Provide the [X, Y] coordinate of the cell's center where the given text is located.  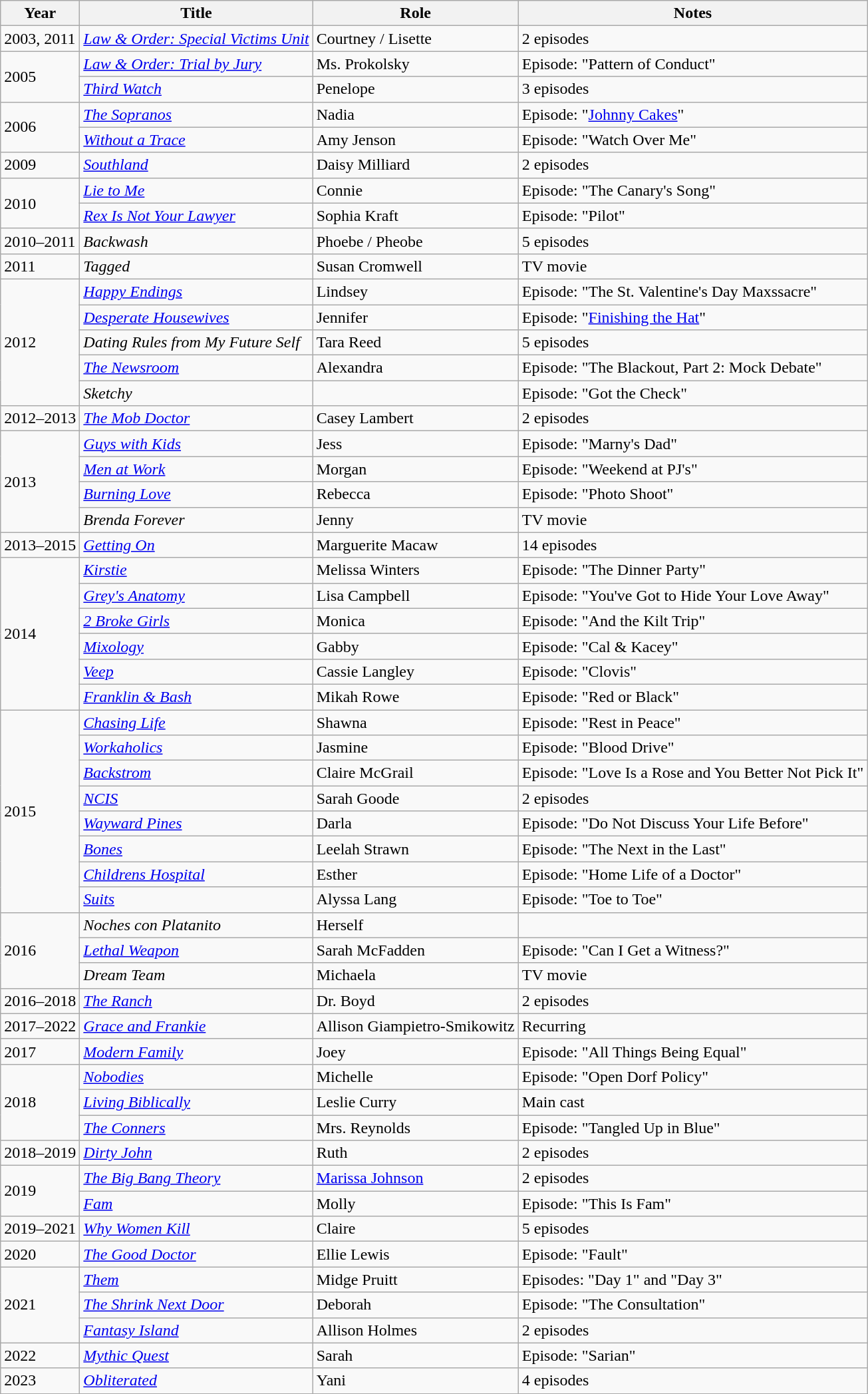
Casey Lambert [415, 419]
Rebecca [415, 494]
Gabby [415, 646]
2015 [40, 810]
Jennifer [415, 317]
Recurring [693, 1026]
Nadia [415, 114]
Mixology [196, 646]
Lethal Weapon [196, 950]
Ms. Prokolsky [415, 64]
Desperate Housewives [196, 317]
Esther [415, 874]
Tara Reed [415, 343]
Backstrom [196, 773]
Episode: "Red or Black" [693, 697]
Rex Is Not Your Lawyer [196, 216]
Marguerite Macaw [415, 545]
Alyssa Lang [415, 900]
Lindsey [415, 291]
Susan Cromwell [415, 266]
Sarah McFadden [415, 950]
Episode: "All Things Being Equal" [693, 1051]
Connie [415, 190]
Herself [415, 925]
2 Broke Girls [196, 621]
Episode: "Pilot" [693, 216]
Leelah Strawn [415, 849]
Claire McGrail [415, 773]
Sophia Kraft [415, 216]
2009 [40, 165]
Monica [415, 621]
Michaela [415, 975]
Episode: "The Canary's Song" [693, 190]
Episode: "Blood Drive" [693, 748]
Courtney / Lisette [415, 39]
Dirty John [196, 1153]
14 episodes [693, 545]
Darla [415, 824]
2011 [40, 266]
Claire [415, 1229]
2016–2018 [40, 1001]
Noches con Platanito [196, 925]
Tagged [196, 266]
Episode: "The Dinner Party" [693, 570]
Living Biblically [196, 1102]
Episode: "Toe to Toe" [693, 900]
Ellie Lewis [415, 1254]
Why Women Kill [196, 1229]
The Conners [196, 1128]
The Newsroom [196, 368]
Mythic Quest [196, 1355]
Dating Rules from My Future Self [196, 343]
Nobodies [196, 1077]
Veep [196, 671]
Episode: "This Is Fam" [693, 1204]
2012–2013 [40, 419]
Alexandra [415, 368]
Leslie Curry [415, 1102]
Brenda Forever [196, 520]
Michelle [415, 1077]
Sarah Goode [415, 798]
Notes [693, 13]
Jasmine [415, 748]
Bones [196, 849]
Kirstie [196, 570]
Midge Pruitt [415, 1280]
Daisy Milliard [415, 165]
Year [40, 13]
Wayward Pines [196, 824]
3 episodes [693, 89]
2013 [40, 482]
Southland [196, 165]
The Good Doctor [196, 1254]
2013–2015 [40, 545]
2021 [40, 1305]
Episode: "Rest in Peace" [693, 722]
Episode: "The Next in the Last" [693, 849]
Episode: "Finishing the Hat" [693, 317]
Episode: "Love Is a Rose and You Better Not Pick It" [693, 773]
2003, 2011 [40, 39]
2014 [40, 633]
Sketchy [196, 393]
Happy Endings [196, 291]
Shawna [415, 722]
Episode: "Fault" [693, 1254]
Title [196, 13]
4 episodes [693, 1381]
Phoebe / Pheobe [415, 241]
Fantasy Island [196, 1330]
Episode: "The Consultation" [693, 1305]
Episode: "Pattern of Conduct" [693, 64]
The Shrink Next Door [196, 1305]
Amy Jenson [415, 140]
2019–2021 [40, 1229]
2023 [40, 1381]
2010–2011 [40, 241]
Lie to Me [196, 190]
Ruth [415, 1153]
Deborah [415, 1305]
Episode: "Watch Over Me" [693, 140]
Them [196, 1280]
2017–2022 [40, 1026]
Sarah [415, 1355]
Franklin & Bash [196, 697]
Role [415, 13]
Dream Team [196, 975]
Episodes: "Day 1" and "Day 3" [693, 1280]
Lisa Campbell [415, 596]
Episode: "Tangled Up in Blue" [693, 1128]
Penelope [415, 89]
Men at Work [196, 469]
Mikah Rowe [415, 697]
Dr. Boyd [415, 1001]
Main cast [693, 1102]
Marissa Johnson [415, 1178]
Getting On [196, 545]
Grey's Anatomy [196, 596]
Obliterated [196, 1381]
Fam [196, 1204]
Law & Order: Special Victims Unit [196, 39]
Episode: "Johnny Cakes" [693, 114]
2017 [40, 1051]
Episode: "Weekend at PJ's" [693, 469]
2020 [40, 1254]
Episode: "And the Kilt Trip" [693, 621]
Melissa Winters [415, 570]
Episode: "Home Life of a Doctor" [693, 874]
2006 [40, 127]
Backwash [196, 241]
Chasing Life [196, 722]
Jess [415, 444]
Episode: "The St. Valentine's Day Maxssacre" [693, 291]
Jenny [415, 520]
Without a Trace [196, 140]
Cassie Langley [415, 671]
Molly [415, 1204]
Episode: "Sarian" [693, 1355]
Allison Holmes [415, 1330]
NCIS [196, 798]
The Sopranos [196, 114]
Burning Love [196, 494]
2022 [40, 1355]
Episode: "Do Not Discuss Your Life Before" [693, 824]
2018 [40, 1102]
Guys with Kids [196, 444]
Morgan [415, 469]
The Mob Doctor [196, 419]
Episode: "Cal & Kacey" [693, 646]
Mrs. Reynolds [415, 1128]
Third Watch [196, 89]
Episode: "The Blackout, Part 2: Mock Debate" [693, 368]
2010 [40, 203]
Grace and Frankie [196, 1026]
Allison Giampietro-Smikowitz [415, 1026]
The Big Bang Theory [196, 1178]
Joey [415, 1051]
2016 [40, 950]
Episode: "Can I Get a Witness?" [693, 950]
Episode: "Marny's Dad" [693, 444]
Episode: "Clovis" [693, 671]
Episode: "Open Dorf Policy" [693, 1077]
Yani [415, 1381]
Workaholics [196, 748]
Suits [196, 900]
2018–2019 [40, 1153]
2012 [40, 342]
Episode: "You've Got to Hide Your Love Away" [693, 596]
2019 [40, 1191]
2005 [40, 77]
Law & Order: Trial by Jury [196, 64]
Childrens Hospital [196, 874]
Episode: "Photo Shoot" [693, 494]
Episode: "Got the Check" [693, 393]
Modern Family [196, 1051]
The Ranch [196, 1001]
